Pinpoint the cell where the given text exists, returning its (X, Y) midpoint coordinate. 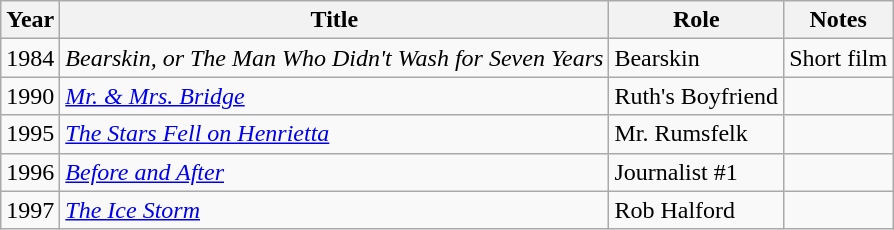
Journalist #1 (696, 172)
Mr. & Mrs. Bridge (334, 96)
Bearskin (696, 58)
Ruth's Boyfriend (696, 96)
1997 (30, 210)
Short film (838, 58)
The Ice Storm (334, 210)
Mr. Rumsfelk (696, 134)
1990 (30, 96)
Year (30, 20)
Notes (838, 20)
Rob Halford (696, 210)
Before and After (334, 172)
Title (334, 20)
The Stars Fell on Henrietta (334, 134)
Bearskin, or The Man Who Didn't Wash for Seven Years (334, 58)
1996 (30, 172)
1995 (30, 134)
1984 (30, 58)
Role (696, 20)
